Determine the [x, y] coordinate at the center of the cell enclosing the given text.  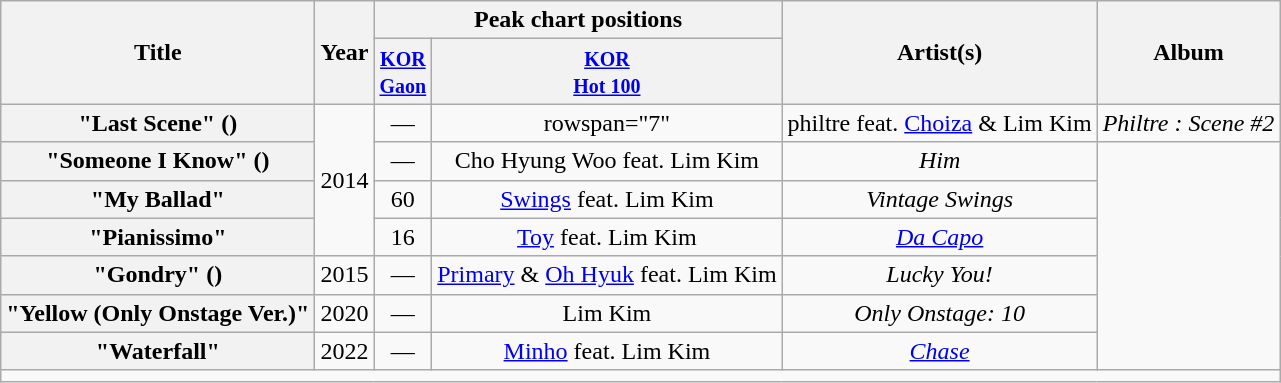
Peak chart positions [578, 20]
Artist(s) [940, 52]
"Last Scene" () [158, 123]
Swings feat. Lim Kim [607, 199]
KORHot 100 [607, 72]
Philtre : Scene #2 [1188, 123]
"Gondry" () [158, 275]
philtre feat. Choiza & Lim Kim [940, 123]
Da Capo [940, 237]
"Yellow (Only Onstage Ver.)" [158, 313]
Year [344, 52]
Only Onstage: 10 [940, 313]
Title [158, 52]
Primary & Oh Hyuk feat. Lim Kim [607, 275]
2020 [344, 313]
16 [403, 237]
Album [1188, 52]
Chase [940, 351]
60 [403, 199]
"My Ballad" [158, 199]
2014 [344, 180]
Vintage Swings [940, 199]
Lim Kim [607, 313]
2022 [344, 351]
rowspan="7" [607, 123]
2015 [344, 275]
Cho Hyung Woo feat. Lim Kim [607, 161]
Minho feat. Lim Kim [607, 351]
"Pianissimo" [158, 237]
Him [940, 161]
Lucky You! [940, 275]
"Someone I Know" () [158, 161]
"Waterfall" [158, 351]
KORGaon [403, 72]
Toy feat. Lim Kim [607, 237]
